For the text-containing cell, return its midpoint in (x, y) coordinate format. 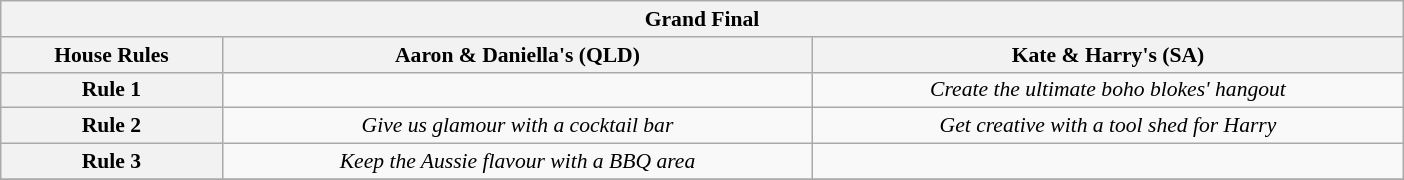
Grand Final (702, 19)
Give us glamour with a cocktail bar (518, 126)
Get creative with a tool shed for Harry (1108, 126)
Create the ultimate boho blokes' hangout (1108, 90)
Aaron & Daniella's (QLD) (518, 55)
Rule 1 (112, 90)
Rule 3 (112, 162)
House Rules (112, 55)
Kate & Harry's (SA) (1108, 55)
Rule 2 (112, 126)
Keep the Aussie flavour with a BBQ area (518, 162)
